Find where the given text appears and provide that cell's center as [x, y] coordinate. 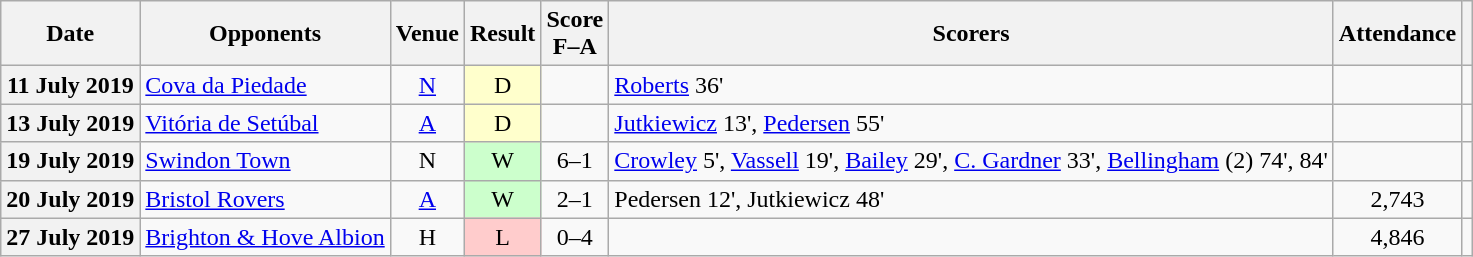
Opponents [265, 34]
Attendance [1397, 34]
27 July 2019 [70, 237]
4,846 [1397, 237]
11 July 2019 [70, 85]
Scorers [972, 34]
Roberts 36' [972, 85]
L [502, 237]
Vitória de Setúbal [265, 123]
6–1 [575, 161]
19 July 2019 [70, 161]
Result [502, 34]
Crowley 5', Vassell 19', Bailey 29', C. Gardner 33', Bellingham (2) 74', 84' [972, 161]
Brighton & Hove Albion [265, 237]
Bristol Rovers [265, 199]
2–1 [575, 199]
Cova da Piedade [265, 85]
Venue [427, 34]
Swindon Town [265, 161]
H [427, 237]
Jutkiewicz 13', Pedersen 55' [972, 123]
2,743 [1397, 199]
20 July 2019 [70, 199]
Pedersen 12', Jutkiewicz 48' [972, 199]
13 July 2019 [70, 123]
ScoreF–A [575, 34]
Date [70, 34]
0–4 [575, 237]
